Locate the cell with the specified text and output its [X, Y] center coordinate. 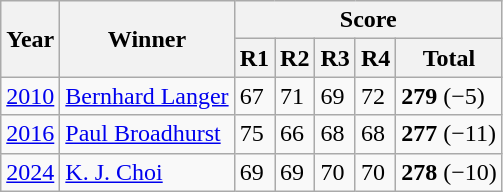
2016 [30, 134]
277 (−11) [450, 134]
Year [30, 39]
Total [450, 58]
72 [375, 96]
279 (−5) [450, 96]
66 [295, 134]
2010 [30, 96]
Winner [147, 39]
R3 [335, 58]
Score [368, 20]
Bernhard Langer [147, 96]
R2 [295, 58]
67 [254, 96]
75 [254, 134]
K. J. Choi [147, 172]
71 [295, 96]
2024 [30, 172]
Paul Broadhurst [147, 134]
278 (−10) [450, 172]
R4 [375, 58]
R1 [254, 58]
